Find where the given text appears and provide that cell's center as [x, y] coordinate. 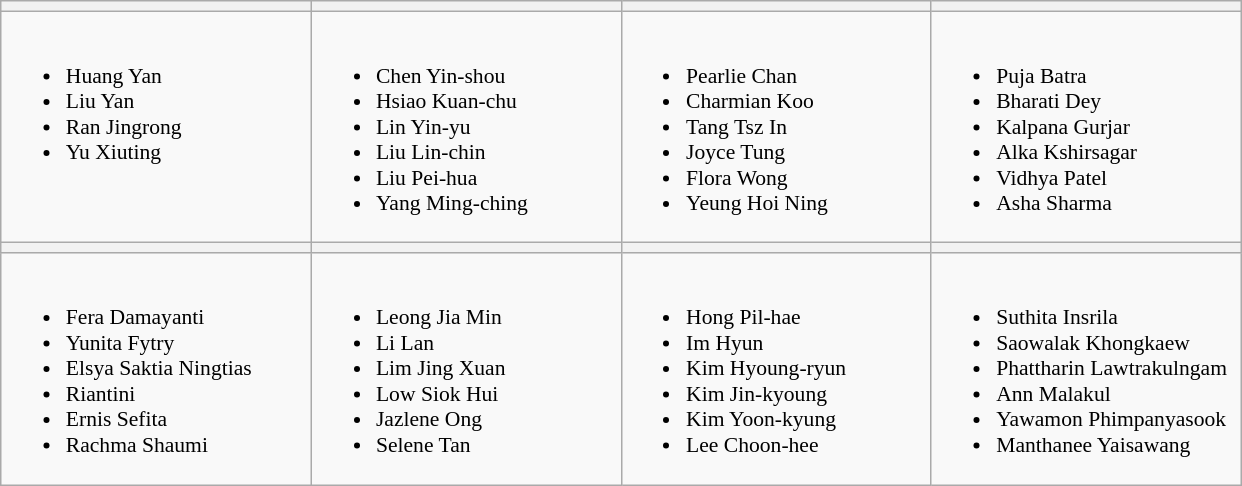
Fera DamayantiYunita FytryElsya Saktia NingtiasRiantiniErnis SefitaRachma Shaumi [156, 369]
Puja BatraBharati DeyKalpana GurjarAlka KshirsagarVidhya PatelAsha Sharma [1086, 127]
Suthita InsrilaSaowalak KhongkaewPhattharin LawtrakulngamAnn MalakulYawamon PhimpanyasookManthanee Yaisawang [1086, 369]
Chen Yin-shouHsiao Kuan-chuLin Yin-yuLiu Lin-chinLiu Pei-huaYang Ming-ching [466, 127]
Hong Pil-haeIm HyunKim Hyoung-ryunKim Jin-kyoungKim Yoon-kyungLee Choon-hee [776, 369]
Leong Jia MinLi LanLim Jing XuanLow Siok HuiJazlene OngSelene Tan [466, 369]
Huang YanLiu YanRan JingrongYu Xiuting [156, 127]
Pearlie ChanCharmian KooTang Tsz InJoyce TungFlora WongYeung Hoi Ning [776, 127]
